Provide the [x, y] coordinate of the cell's center where the given text is located.  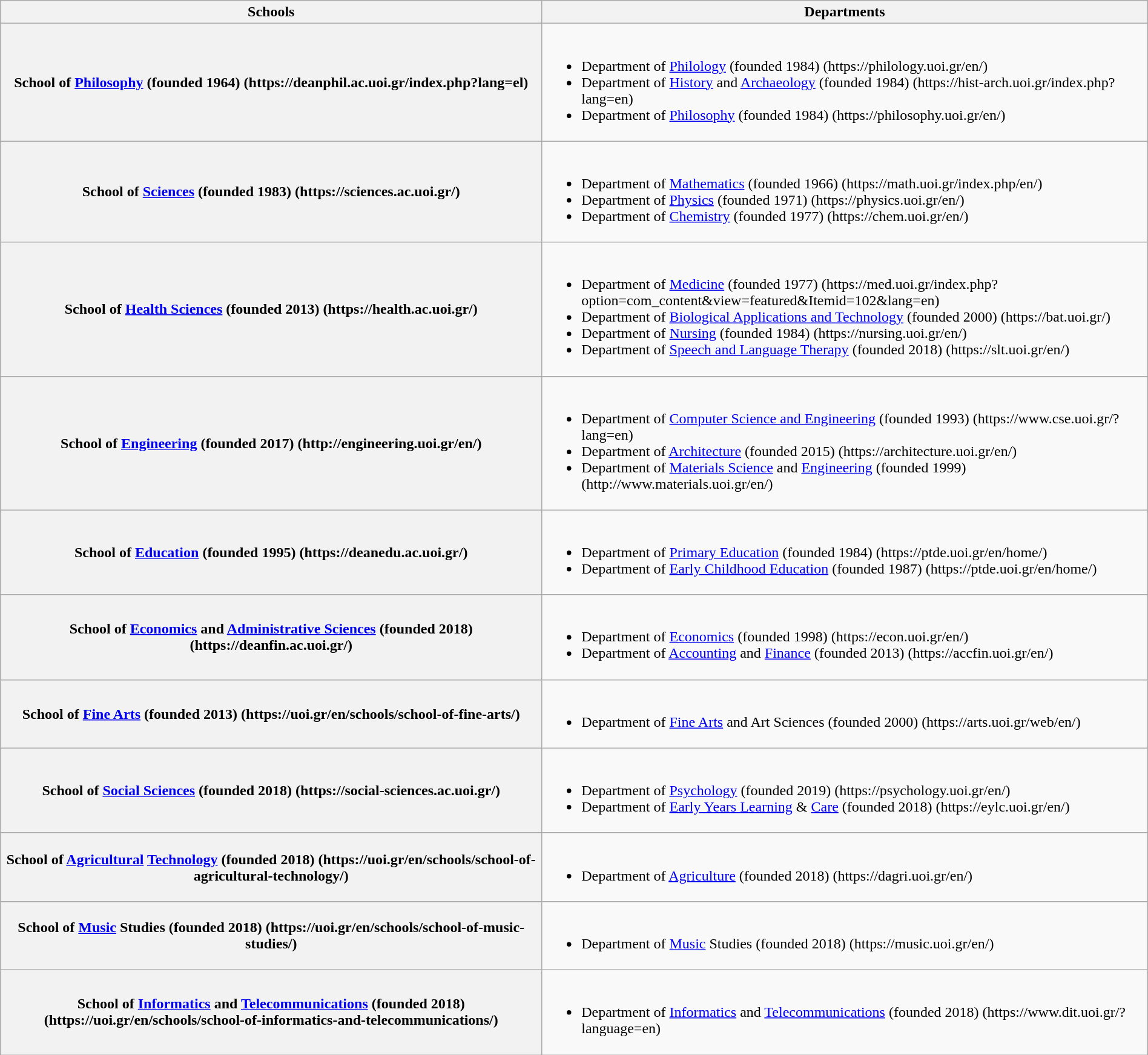
School of Economics and Administrative Sciences (founded 2018) (https://deanfin.ac.uoi.gr/) [271, 637]
Department of Economics (founded 1998) (https://econ.uoi.gr/en/)Department of Accounting and Finance (founded 2013) (https://accfin.uoi.gr/en/) [845, 637]
School of Philosophy (founded 1964) (https://deanphil.ac.uoi.gr/index.php?lang=el) [271, 82]
School of Sciences (founded 1983) (https://sciences.ac.uoi.gr/) [271, 191]
School of Education (founded 1995) (https://deanedu.ac.uoi.gr/) [271, 552]
School of Informatics and Telecommunications (founded 2018) (https://uoi.gr/en/schools/school-of-informatics-and-telecommunications/) [271, 1012]
School of Social Sciences (founded 2018) (https://social-sciences.ac.uoi.gr/) [271, 790]
Department of Informatics and Telecommunications (founded 2018) (https://www.dit.uoi.gr/?language=en) [845, 1012]
Department of Agriculture (founded 2018) (https://dagri.uoi.gr/en/) [845, 867]
Department of Fine Arts and Art Sciences (founded 2000) (https://arts.uoi.gr/web/en/) [845, 713]
Schools [271, 12]
School of Engineering (founded 2017) (http://engineering.uoi.gr/en/) [271, 443]
Departments [845, 12]
Department of Music Studies (founded 2018) (https://music.uoi.gr/en/) [845, 935]
School of Fine Arts (founded 2013) (https://uoi.gr/en/schools/school-of-fine-arts/) [271, 713]
School of Agricultural Technology (founded 2018) (https://uoi.gr/en/schools/school-of-agricultural-technology/) [271, 867]
School of Music Studies (founded 2018) (https://uoi.gr/en/schools/school-of-music-studies/) [271, 935]
School of Health Sciences (founded 2013) (https://health.ac.uoi.gr/) [271, 309]
